Capture the cell that displays the provided text and extract its (x, y) central coordinate. 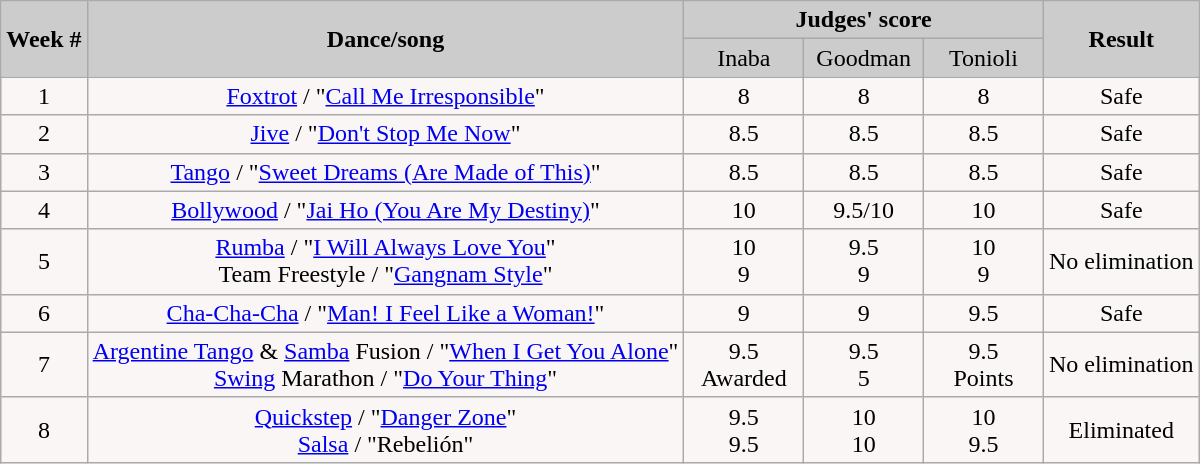
Jive / "Don't Stop Me Now" (386, 134)
9.5/10 (864, 210)
Argentine Tango & Samba Fusion / "When I Get You Alone"Swing Marathon / "Do Your Thing" (386, 364)
Result (1121, 39)
Eliminated (1121, 430)
9.5Points (984, 364)
3 (44, 172)
9.55 (864, 364)
Judges' score (864, 20)
9.5 (984, 313)
6 (44, 313)
5 (44, 262)
Bollywood / "Jai Ho (You Are My Destiny)" (386, 210)
Cha-Cha-Cha / "Man! I Feel Like a Woman!" (386, 313)
Tango / "Sweet Dreams (Are Made of This)" (386, 172)
Goodman (864, 58)
1010 (864, 430)
7 (44, 364)
9.5Awarded (744, 364)
Quickstep / "Danger Zone"Salsa / "Rebelión" (386, 430)
4 (44, 210)
2 (44, 134)
Week # (44, 39)
Dance/song (386, 39)
Foxtrot / "Call Me Irresponsible" (386, 96)
Rumba / "I Will Always Love You"Team Freestyle / "Gangnam Style" (386, 262)
Tonioli (984, 58)
109.5 (984, 430)
Inaba (744, 58)
1 (44, 96)
9.59.5 (744, 430)
9.59 (864, 262)
